Capture the cell that displays the provided text and extract its (x, y) central coordinate. 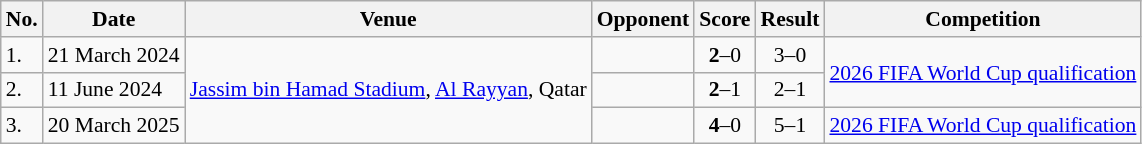
3–0 (790, 55)
No. (22, 19)
3. (22, 126)
2. (22, 90)
5–1 (790, 126)
Date (114, 19)
Score (724, 19)
Venue (388, 19)
Competition (982, 19)
21 March 2024 (114, 55)
20 March 2025 (114, 126)
Opponent (644, 19)
Jassim bin Hamad Stadium, Al Rayyan, Qatar (388, 90)
Result (790, 19)
11 June 2024 (114, 90)
1. (22, 55)
4–0 (724, 126)
2–0 (724, 55)
